Find where the given text appears and provide that cell's center as (X, Y) coordinate. 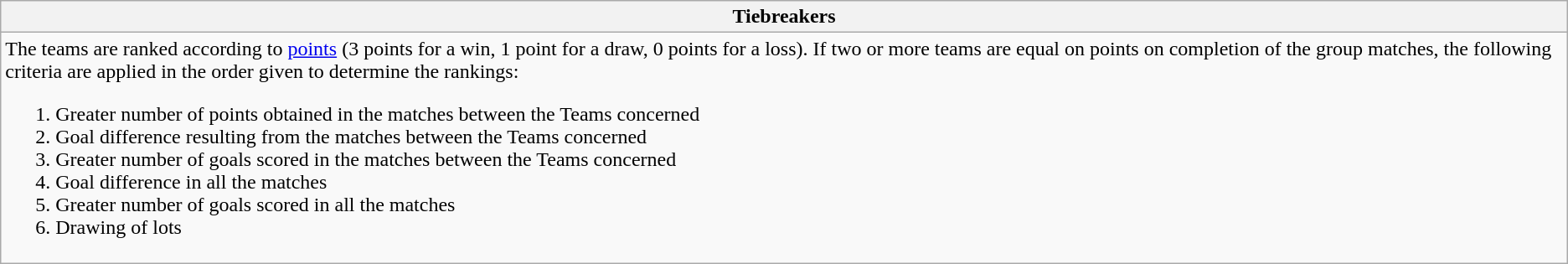
Tiebreakers (784, 17)
